Return the (x, y) coordinate for the center point of the cell that contains the specified text.  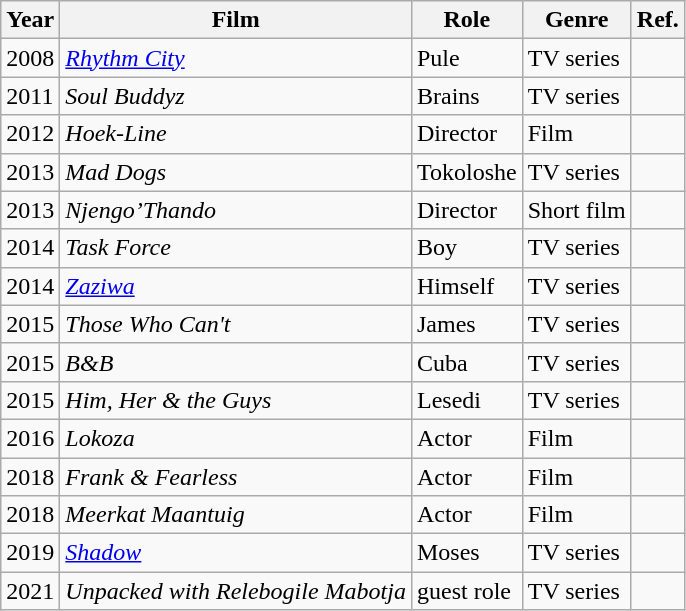
Short film (576, 210)
Shadow (236, 553)
2019 (30, 553)
Mad Dogs (236, 172)
Cuba (466, 362)
Pule (466, 58)
Himself (466, 286)
Brains (466, 96)
Lesedi (466, 400)
Boy (466, 248)
Meerkat Maantuig (236, 515)
Year (30, 20)
Tokoloshe (466, 172)
James (466, 324)
guest role (466, 591)
Rhythm City (236, 58)
2012 (30, 134)
B&B (236, 362)
Lokoza (236, 438)
Frank & Fearless (236, 477)
Him, Her & the Guys (236, 400)
2021 (30, 591)
Ref. (658, 20)
Njengo’Thando (236, 210)
Zaziwa (236, 286)
Genre (576, 20)
Hoek-Line (236, 134)
2008 (30, 58)
Unpacked with Relebogile Mabotja (236, 591)
Task Force (236, 248)
Soul Buddyz (236, 96)
Those Who Can't (236, 324)
Moses (466, 553)
2011 (30, 96)
2016 (30, 438)
Role (466, 20)
